Return [x, y] of the center of cell containing provided text 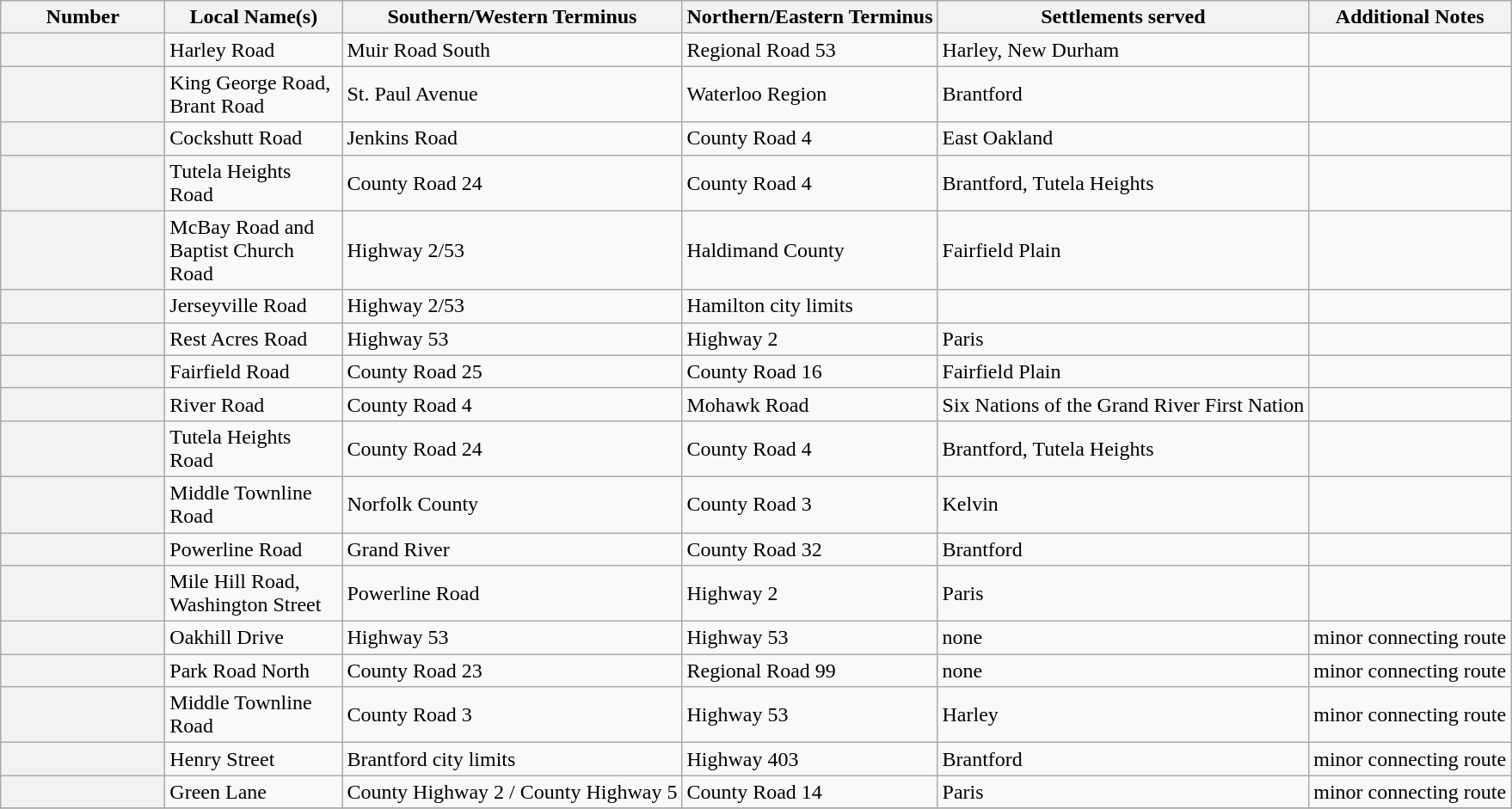
Number [83, 17]
Highway 403 [810, 759]
Park Road North [254, 671]
East Oakland [1123, 138]
Kelvin [1123, 504]
Northern/Eastern Terminus [810, 17]
Waterloo Region [810, 95]
Muir Road South [513, 50]
Harley Road [254, 50]
Local Name(s) [254, 17]
County Road 14 [810, 792]
Norfolk County [513, 504]
Jerseyville Road [254, 306]
Cockshutt Road [254, 138]
Six Nations of the Grand River First Nation [1123, 404]
Brantford city limits [513, 759]
Oakhill Drive [254, 638]
County Road 32 [810, 549]
Southern/Western Terminus [513, 17]
County Road 25 [513, 371]
Haldimand County [810, 250]
Harley, New Durham [1123, 50]
County Highway 2 / County Highway 5 [513, 792]
County Road 16 [810, 371]
Jenkins Road [513, 138]
Mohawk Road [810, 404]
Grand River [513, 549]
Green Lane [254, 792]
St. Paul Avenue [513, 95]
McBay Road and Baptist Church Road [254, 250]
Fairfield Road [254, 371]
Harley [1123, 715]
Rest Acres Road [254, 339]
Regional Road 53 [810, 50]
Mile Hill Road, Washington Street [254, 593]
River Road [254, 404]
Henry Street [254, 759]
Additional Notes [1411, 17]
King George Road, Brant Road [254, 95]
Hamilton city limits [810, 306]
Settlements served [1123, 17]
County Road 23 [513, 671]
Regional Road 99 [810, 671]
